Capture the cell that displays the provided text and extract its [X, Y] central coordinate. 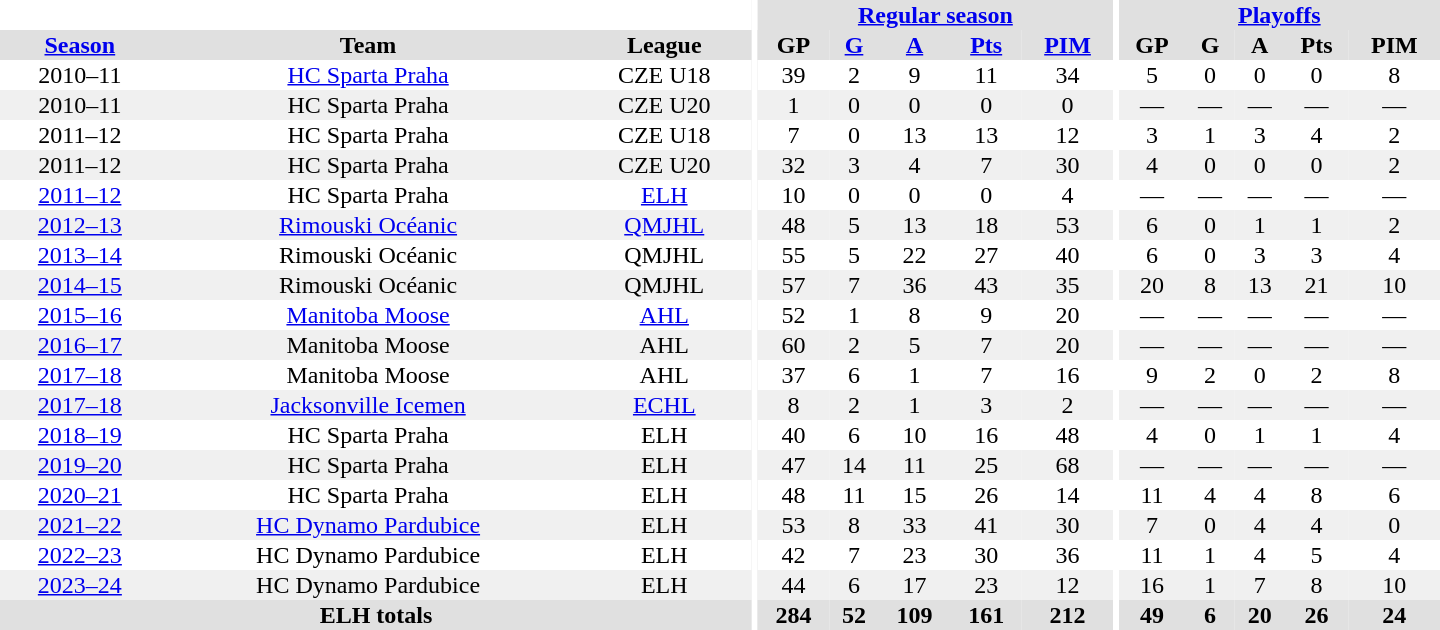
2020–21 [80, 495]
Season [80, 45]
37 [794, 375]
47 [794, 465]
39 [794, 75]
22 [915, 255]
109 [915, 615]
41 [986, 525]
32 [794, 165]
2022–23 [80, 555]
43 [986, 285]
212 [1068, 615]
2019–20 [80, 465]
21 [1316, 285]
2016–17 [80, 345]
2021–22 [80, 525]
44 [794, 585]
ELH totals [376, 615]
60 [794, 345]
2023–24 [80, 585]
68 [1068, 465]
284 [794, 615]
Jacksonville Icemen [368, 405]
24 [1394, 615]
18 [986, 225]
ECHL [664, 405]
2013–14 [80, 255]
42 [794, 555]
55 [794, 255]
33 [915, 525]
2015–16 [80, 315]
Team [368, 45]
161 [986, 615]
35 [1068, 285]
Playoffs [1280, 15]
2012–13 [80, 225]
2014–15 [80, 285]
49 [1152, 615]
Regular season [936, 15]
15 [915, 495]
2018–19 [80, 435]
57 [794, 285]
34 [1068, 75]
25 [986, 465]
27 [986, 255]
17 [915, 585]
League [664, 45]
